Capture the cell that displays the provided text and extract its [X, Y] central coordinate. 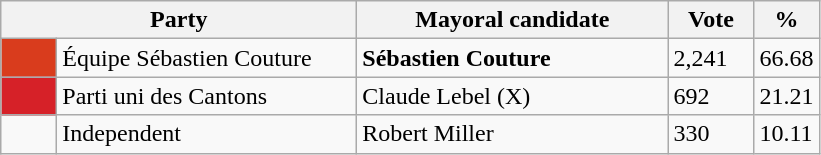
Parti uni des Cantons [207, 96]
Party [179, 20]
21.21 [786, 96]
330 [711, 134]
% [786, 20]
Claude Lebel (X) [512, 96]
Robert Miller [512, 134]
Vote [711, 20]
2,241 [711, 58]
Mayoral candidate [512, 20]
66.68 [786, 58]
Independent [207, 134]
10.11 [786, 134]
692 [711, 96]
Sébastien Couture [512, 58]
Équipe Sébastien Couture [207, 58]
